Provide the [X, Y] coordinate of the cell's center where the given text is located.  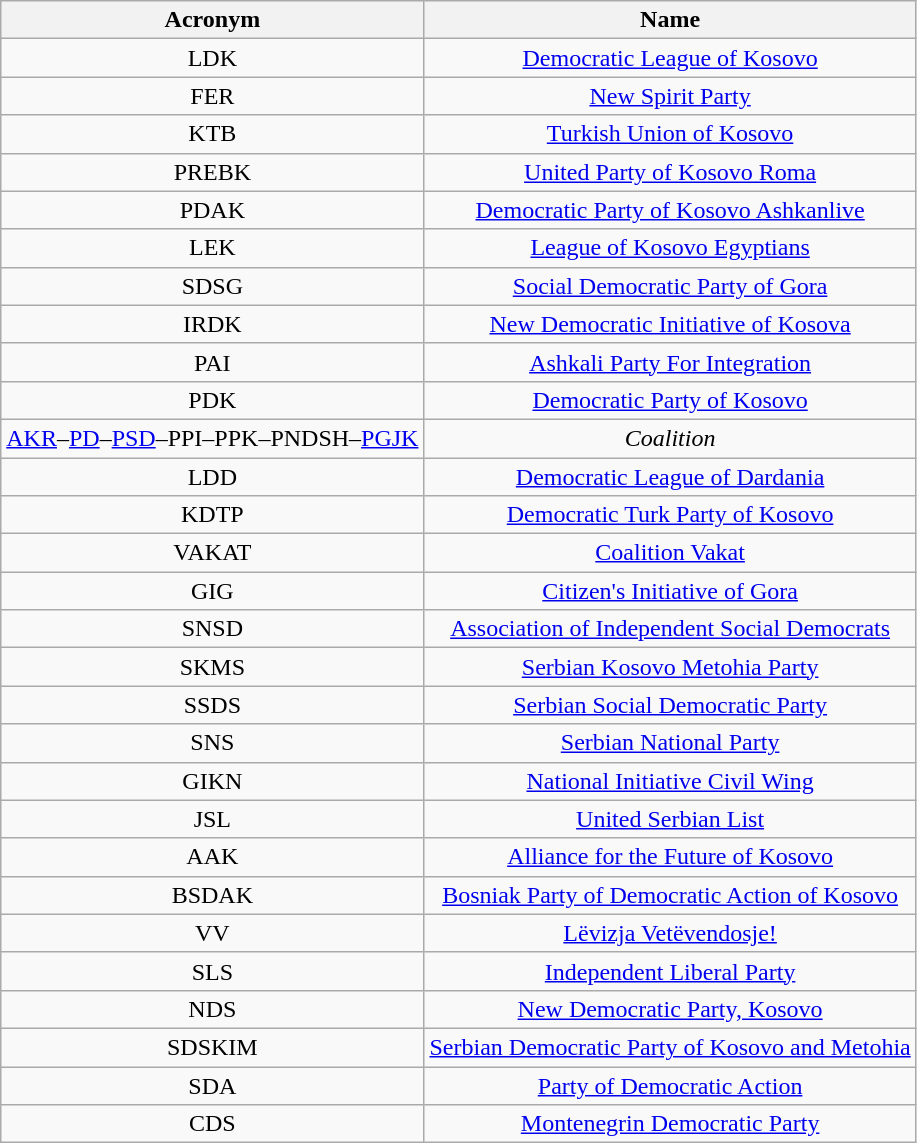
Serbian National Party [670, 743]
VV [212, 933]
LDD [212, 477]
SLS [212, 971]
Democratic League of Kosovo [670, 58]
SKMS [212, 667]
Social Democratic Party of Gora [670, 286]
United Serbian List [670, 819]
Independent Liberal Party [670, 971]
Lëvizja Vetëvendosje! [670, 933]
Name [670, 20]
SDSKIM [212, 1047]
Democratic Turk Party of Kosovo [670, 515]
JSL [212, 819]
Party of Democratic Action [670, 1085]
NDS [212, 1009]
GIKN [212, 781]
SDSG [212, 286]
Ashkali Party For Integration [670, 362]
PREBK [212, 172]
Montenegrin Democratic Party [670, 1124]
AAK [212, 857]
VAKAT [212, 553]
LEK [212, 248]
AKR–PD–PSD–PPI–PPK–PNDSH–PGJK [212, 438]
CDS [212, 1124]
New Spirit Party [670, 96]
New Democratic Party, Kosovo [670, 1009]
IRDK [212, 324]
KDTP [212, 515]
Bosniak Party of Democratic Action of Kosovo [670, 895]
Serbian Democratic Party of Kosovo and Metohia [670, 1047]
SNS [212, 743]
Association of Independent Social Democrats [670, 629]
Coalition [670, 438]
SNSD [212, 629]
PAI [212, 362]
GIG [212, 591]
Citizen's Initiative of Gora [670, 591]
Turkish Union of Kosovo [670, 134]
KTB [212, 134]
United Party of Kosovo Roma [670, 172]
Democratic Party of Kosovo Ashkanlive [670, 210]
PDK [212, 400]
Serbian Kosovo Metohia Party [670, 667]
Alliance for the Future of Kosovo [670, 857]
PDAK [212, 210]
National Initiative Civil Wing [670, 781]
Democratic League of Dardania [670, 477]
Coalition Vakat [670, 553]
Serbian Social Democratic Party [670, 705]
New Democratic Initiative of Kosova [670, 324]
BSDAK [212, 895]
LDK [212, 58]
SDA [212, 1085]
SSDS [212, 705]
Acronym [212, 20]
League of Kosovo Egyptians [670, 248]
Democratic Party of Kosovo [670, 400]
FER [212, 96]
